Output the (x, y) coordinate of the center of the cell containing the given text.  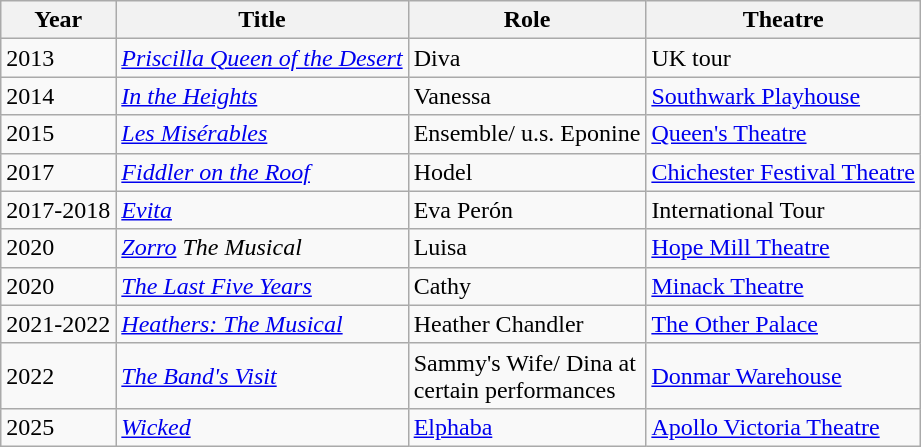
2025 (58, 427)
In the Heights (262, 96)
2014 (58, 96)
Chichester Festival Theatre (784, 172)
Hope Mill Theatre (784, 248)
International Tour (784, 210)
Queen's Theatre (784, 134)
2013 (58, 58)
Fiddler on the Roof (262, 172)
Evita (262, 210)
Apollo Victoria Theatre (784, 427)
Elphaba (527, 427)
Les Misérables (262, 134)
Role (527, 20)
Wicked (262, 427)
Title (262, 20)
Heathers: The Musical (262, 324)
Minack Theatre (784, 286)
Luisa (527, 248)
Zorro The Musical (262, 248)
2017-2018 (58, 210)
Ensemble/ u.s. Eponine (527, 134)
Cathy (527, 286)
The Last Five Years (262, 286)
UK tour (784, 58)
Southwark Playhouse (784, 96)
2021-2022 (58, 324)
Eva Perón (527, 210)
Donmar Warehouse (784, 376)
The Other Palace (784, 324)
Diva (527, 58)
Theatre (784, 20)
The Band's Visit (262, 376)
Heather Chandler (527, 324)
2017 (58, 172)
Year (58, 20)
Hodel (527, 172)
Vanessa (527, 96)
Sammy's Wife/ Dina atcertain performances (527, 376)
2015 (58, 134)
2022 (58, 376)
Priscilla Queen of the Desert (262, 58)
